Detect which cell encompasses the target text, then output its (x, y) center coordinate. 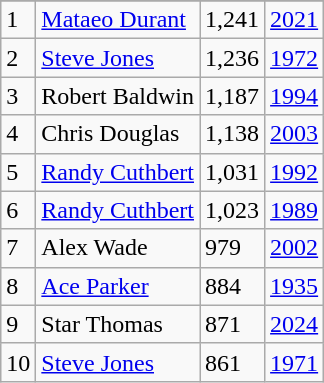
979 (232, 248)
1935 (294, 286)
1989 (294, 210)
5 (18, 172)
4 (18, 134)
Mataeo Durant (118, 20)
871 (232, 324)
Chris Douglas (118, 134)
1,023 (232, 210)
9 (18, 324)
1 (18, 20)
8 (18, 286)
1,236 (232, 58)
1,138 (232, 134)
1,241 (232, 20)
2021 (294, 20)
1972 (294, 58)
2002 (294, 248)
1,187 (232, 96)
10 (18, 362)
Robert Baldwin (118, 96)
7 (18, 248)
1,031 (232, 172)
3 (18, 96)
Alex Wade (118, 248)
2003 (294, 134)
1994 (294, 96)
1992 (294, 172)
1971 (294, 362)
Ace Parker (118, 286)
2 (18, 58)
884 (232, 286)
2024 (294, 324)
6 (18, 210)
Star Thomas (118, 324)
861 (232, 362)
